Pinpoint the cell where the given text exists, returning its [x, y] midpoint coordinate. 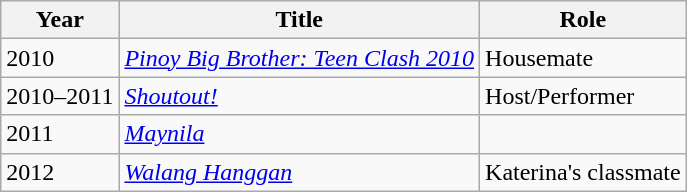
2010 [60, 58]
2011 [60, 134]
Pinoy Big Brother: Teen Clash 2010 [300, 58]
Year [60, 20]
Maynila [300, 134]
Shoutout! [300, 96]
Title [300, 20]
Katerina's classmate [584, 172]
2012 [60, 172]
Role [584, 20]
Host/Performer [584, 96]
Walang Hanggan [300, 172]
2010–2011 [60, 96]
Housemate [584, 58]
